For the text-containing cell, return its midpoint in [X, Y] coordinate format. 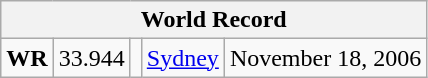
Sydney [182, 58]
33.944 [92, 58]
WR [27, 58]
November 18, 2006 [325, 58]
World Record [214, 20]
